Provide the [x, y] coordinate of the cell's center where the given text is located.  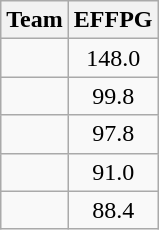
Team [35, 20]
148.0 [113, 58]
88.4 [113, 210]
91.0 [113, 172]
97.8 [113, 134]
EFFPG [113, 20]
99.8 [113, 96]
